Search for the cell housing the specified text and yield its [x, y] center coordinate. 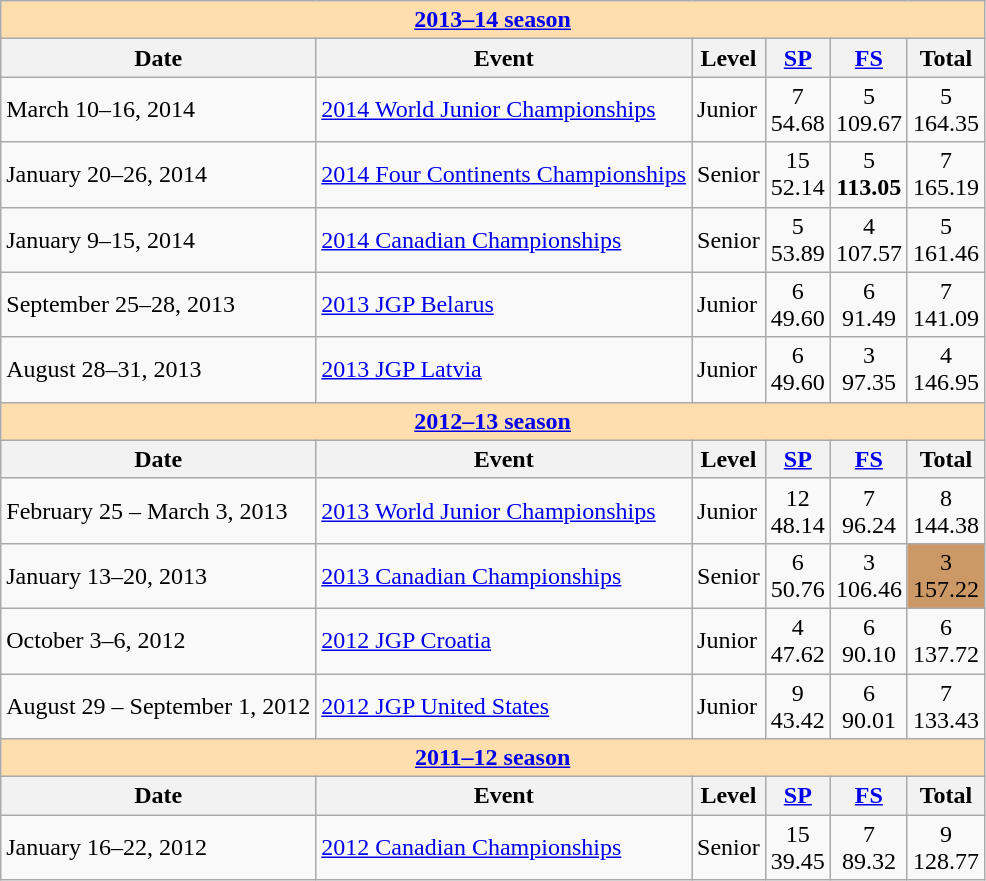
7 96.24 [868, 510]
March 10–16, 2014 [158, 110]
4 47.62 [798, 640]
6 50.76 [798, 576]
9 128.77 [946, 848]
8 144.38 [946, 510]
6 137.72 [946, 640]
2012 JGP United States [504, 706]
7 54.68 [798, 110]
15 52.14 [798, 174]
2012 JGP Croatia [504, 640]
5 109.67 [868, 110]
5 164.35 [946, 110]
7 165.19 [946, 174]
October 3–6, 2012 [158, 640]
2012–13 season [493, 421]
6 90.01 [868, 706]
August 28–31, 2013 [158, 370]
February 25 – March 3, 2013 [158, 510]
5 161.46 [946, 240]
7 133.43 [946, 706]
January 13–20, 2013 [158, 576]
3 97.35 [868, 370]
7 141.09 [946, 304]
5 53.89 [798, 240]
2014 Canadian Championships [504, 240]
9 43.42 [798, 706]
2013–14 season [493, 20]
12 48.14 [798, 510]
2011–12 season [493, 758]
January 9–15, 2014 [158, 240]
2014 Four Continents Championships [504, 174]
4 107.57 [868, 240]
2013 Canadian Championships [504, 576]
2014 World Junior Championships [504, 110]
15 39.45 [798, 848]
3 157.22 [946, 576]
January 20–26, 2014 [158, 174]
7 89.32 [868, 848]
2013 World Junior Championships [504, 510]
6 91.49 [868, 304]
6 90.10 [868, 640]
2012 Canadian Championships [504, 848]
January 16–22, 2012 [158, 848]
4 146.95 [946, 370]
September 25–28, 2013 [158, 304]
August 29 – September 1, 2012 [158, 706]
2013 JGP Belarus [504, 304]
3 106.46 [868, 576]
2013 JGP Latvia [504, 370]
5 113.05 [868, 174]
